Provide the [x, y] coordinate of the cell's center where the given text is located.  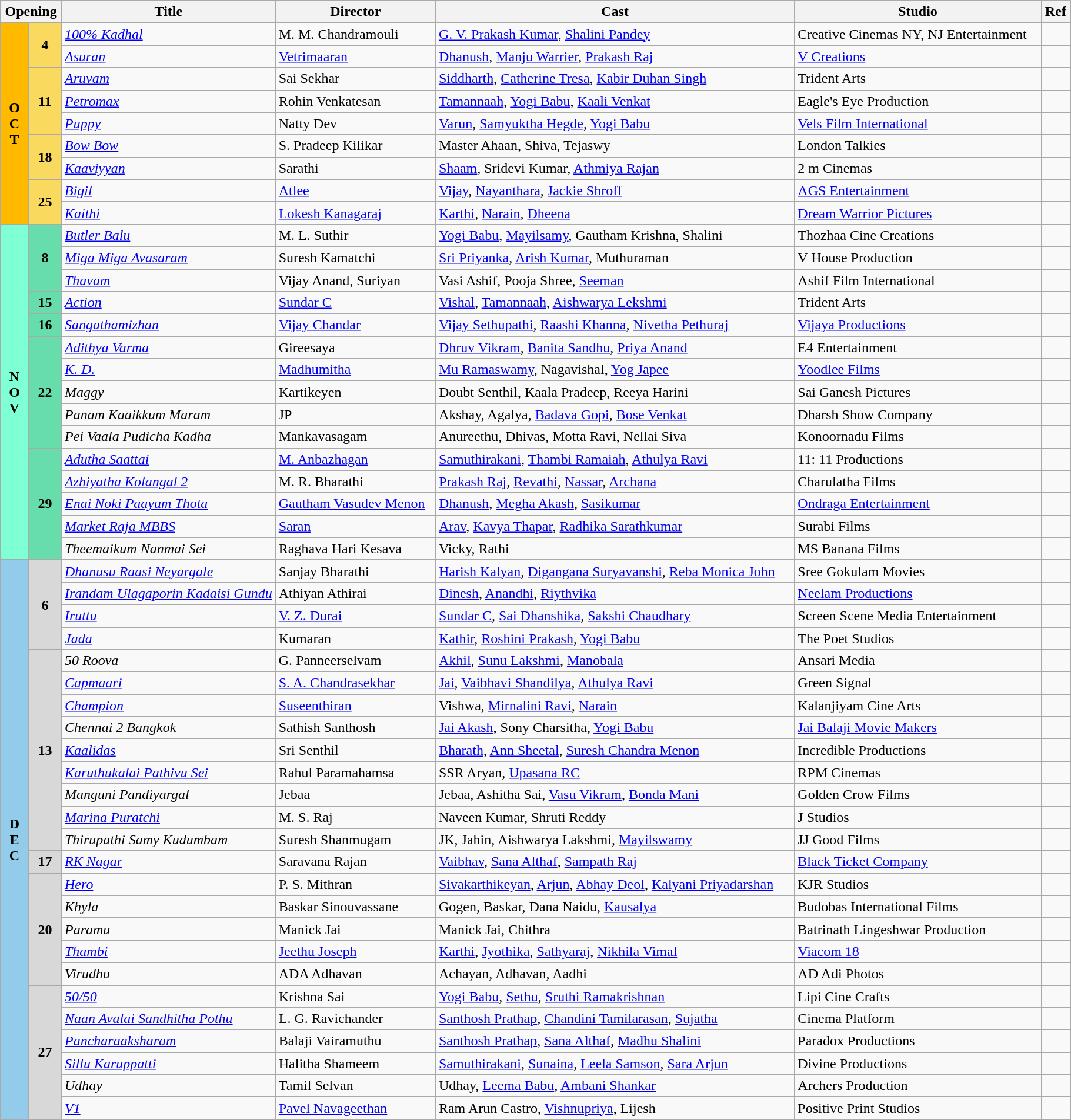
Neelam Productions [917, 593]
Azhiyatha Kolangal 2 [168, 482]
Manguni Pandiyargal [168, 795]
Iruttu [168, 616]
Kumaran [355, 638]
RPM Cinemas [917, 773]
Sundar C, Sai Dhanshika, Sakshi Chaudhary [615, 616]
G. Panneerselvam [355, 661]
Kathir, Roshini Prakash, Yogi Babu [615, 638]
Santhosh Prathap, Chandini Tamilarasan, Sujatha [615, 1019]
DEC [15, 840]
Dhanusu Raasi Neyargale [168, 571]
Manick Jai [355, 929]
Paradox Productions [917, 1041]
Vijay Chandar [355, 325]
Bharath, Ann Sheetal, Suresh Chandra Menon [615, 750]
Dhruv Vikram, Banita Sandhu, Priya Anand [615, 347]
Lokesh Kanagaraj [355, 213]
Kaithi [168, 213]
Yoodlee Films [917, 370]
Ondraga Entertainment [917, 504]
Krishna Sai [355, 997]
Arav, Kavya Thapar, Radhika Sarathkumar [615, 526]
V House Production [917, 258]
Title [168, 12]
Achayan, Adhavan, Aadhi [615, 974]
Kaalidas [168, 750]
Marina Puratchi [168, 817]
Asuran [168, 56]
S. Pradeep Kilikar [355, 146]
Creative Cinemas NY, NJ Entertainment [917, 34]
Aruvam [168, 79]
Sillu Karuppatti [168, 1064]
Anureethu, Dhivas, Motta Ravi, Nellai Siva [615, 437]
Rohin Venkatesan [355, 101]
Dharsh Show Company [917, 414]
Virudhu [168, 974]
Puppy [168, 123]
Jai Akash, Sony Charsitha, Yogi Babu [615, 728]
Vels Film International [917, 123]
Jai, Vaibhavi Shandilya, Athulya Ravi [615, 683]
S. A. Chandrasekhar [355, 683]
Cast [615, 12]
Screen Scene Media Entertainment [917, 616]
SSR Aryan, Upasana RC [615, 773]
Gautham Vasudev Menon [355, 504]
50/50 [168, 997]
Gireesaya [355, 347]
M. Anbazhagan [355, 459]
Naveen Kumar, Shruti Reddy [615, 817]
Vishwa, Mirnalini Ravi, Narain [615, 706]
Jada [168, 638]
Naan Avalai Sandhitha Pothu [168, 1019]
Santhosh Prathap, Sana Althaf, Madhu Shalini [615, 1041]
Saravana Rajan [355, 862]
The Poet Studios [917, 638]
Vijay Anand, Suriyan [355, 280]
15 [45, 303]
JP [355, 414]
Jebaa, Ashitha Sai, Vasu Vikram, Bonda Mani [615, 795]
20 [45, 929]
JJ Good Films [917, 840]
Golden Crow Films [917, 795]
Thozhaa Cine Creations [917, 235]
Irandam Ulagaporin Kadaisi Gundu [168, 593]
Dhanush, Manju Warrier, Prakash Raj [615, 56]
Ram Arun Castro, Vishnupriya, Lijesh [615, 1108]
Baskar Sinouvassane [355, 907]
Positive Print Studios [917, 1108]
Samuthirakani, Sunaina, Leela Samson, Sara Arjun [615, 1064]
Raghava Hari Kesava [355, 549]
Prakash Raj, Revathi, Nassar, Archana [615, 482]
Rahul Paramahamsa [355, 773]
Balaji Vairamuthu [355, 1041]
Enai Noki Paayum Thota [168, 504]
17 [45, 862]
Vijaya Productions [917, 325]
Bow Bow [168, 146]
Champion [168, 706]
Sarathi [355, 168]
Charulatha Films [917, 482]
Konoornadu Films [917, 437]
Mu Ramaswamy, Nagavishal, Yog Japee [615, 370]
Gogen, Baskar, Dana Naidu, Kausalya [615, 907]
Ansari Media [917, 661]
Sai Ganesh Pictures [917, 392]
50 Roova [168, 661]
Suresh Kamatchi [355, 258]
Akhil, Sunu Lakshmi, Manobala [615, 661]
Tamil Selvan [355, 1086]
Natty Dev [355, 123]
Dhanush, Megha Akash, Sasikumar [615, 504]
M. R. Bharathi [355, 482]
Manick Jai, Chithra [615, 929]
MS Banana Films [917, 549]
25 [45, 202]
J Studios [917, 817]
Lipi Cine Crafts [917, 997]
Karuthukalai Pathivu Sei [168, 773]
Panam Kaaikkum Maram [168, 414]
Madhumitha [355, 370]
Udhay [168, 1086]
16 [45, 325]
Sai Sekhar [355, 79]
8 [45, 258]
27 [45, 1052]
London Talkies [917, 146]
Sree Gokulam Movies [917, 571]
Sri Priyanka, Arish Kumar, Muthuraman [615, 258]
Capmaari [168, 683]
Bigil [168, 190]
Adutha Saattai [168, 459]
Shaam, Sridevi Kumar, Athmiya Rajan [615, 168]
Jai Balaji Movie Makers [917, 728]
Thirupathi Samy Kudumbam [168, 840]
Vijay Sethupathi, Raashi Khanna, Nivetha Pethuraj [615, 325]
Akshay, Agalya, Badava Gopi, Bose Venkat [615, 414]
Pancharaaksharam [168, 1041]
Athiyan Athirai [355, 593]
29 [45, 504]
Vaibhav, Sana Althaf, Sampath Raj [615, 862]
Maggy [168, 392]
Kartikeyen [355, 392]
Eagle's Eye Production [917, 101]
Varun, Samyuktha Hegde, Yogi Babu [615, 123]
Halitha Shameem [355, 1064]
Suseenthiran [355, 706]
Vasi Ashif, Pooja Shree, Seeman [615, 280]
Atlee [355, 190]
Surabi Films [917, 526]
JK, Jahin, Aishwarya Lakshmi, Mayilswamy [615, 840]
M. L. Suthir [355, 235]
V Creations [917, 56]
RK Nagar [168, 862]
Black Ticket Company [917, 862]
Sathish Santhosh [355, 728]
Master Ahaan, Shiva, Tejaswy [615, 146]
Sangathamizhan [168, 325]
Pei Vaala Pudicha Kadha [168, 437]
Sivakarthikeyan, Arjun, Abhay Deol, Kalyani Priyadarshan [615, 884]
Opening [31, 12]
Market Raja MBBS [168, 526]
Sundar C [355, 303]
Paramu [168, 929]
M. M. Chandramouli [355, 34]
Chennai 2 Bangkok [168, 728]
Archers Production [917, 1086]
Theemaikum Nanmai Sei [168, 549]
6 [45, 604]
Director [355, 12]
Sanjay Bharathi [355, 571]
E4 Entertainment [917, 347]
Karthi, Narain, Dheena [615, 213]
13 [45, 750]
NOV [15, 392]
Petromax [168, 101]
100% Kadhal [168, 34]
Yogi Babu, Sethu, Sruthi Ramakrishnan [615, 997]
P. S. Mithran [355, 884]
Incredible Productions [917, 750]
AD Adi Photos [917, 974]
Siddharth, Catherine Tresa, Kabir Duhan Singh [615, 79]
Batrinath Lingeshwar Production [917, 929]
Harish Kalyan, Digangana Suryavanshi, Reba Monica John [615, 571]
M. S. Raj [355, 817]
Samuthirakani, Thambi Ramaiah, Athulya Ravi [615, 459]
Divine Productions [917, 1064]
Adithya Varma [168, 347]
Khyla [168, 907]
Studio [917, 12]
22 [45, 392]
AGS Entertainment [917, 190]
G. V. Prakash Kumar, Shalini Pandey [615, 34]
Karthi, Jyothika, Sathyaraj, Nikhila Vimal [615, 951]
ADA Adhavan [355, 974]
Green Signal [917, 683]
V1 [168, 1108]
KJR Studios [917, 884]
18 [45, 157]
Budobas International Films [917, 907]
K. D. [168, 370]
Action [168, 303]
Udhay, Leema Babu, Ambani Shankar [615, 1086]
2 m Cinemas [917, 168]
V. Z. Durai [355, 616]
Ref [1055, 12]
Sri Senthil [355, 750]
11 [45, 101]
Cinema Platform [917, 1019]
Tamannaah, Yogi Babu, Kaali Venkat [615, 101]
11: 11 Productions [917, 459]
Jebaa [355, 795]
Butler Balu [168, 235]
Thavam [168, 280]
Kaaviyyan [168, 168]
Dinesh, Anandhi, Riythvika [615, 593]
L. G. Ravichander [355, 1019]
4 [45, 45]
Thambi [168, 951]
Viacom 18 [917, 951]
Kalanjiyam Cine Arts [917, 706]
Vijay, Nayanthara, Jackie Shroff [615, 190]
Miga Miga Avasaram [168, 258]
OCT [15, 123]
Dream Warrior Pictures [917, 213]
Mankavasagam [355, 437]
Saran [355, 526]
Pavel Navageethan [355, 1108]
Hero [168, 884]
Jeethu Joseph [355, 951]
Suresh Shanmugam [355, 840]
Vetrimaaran [355, 56]
Vicky, Rathi [615, 549]
Ashif Film International [917, 280]
Vishal, Tamannaah, Aishwarya Lekshmi [615, 303]
Doubt Senthil, Kaala Pradeep, Reeya Harini [615, 392]
Yogi Babu, Mayilsamy, Gautham Krishna, Shalini [615, 235]
